Scan for the cell matching the given text and deliver its [x, y] coordinate at center. 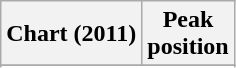
Peakposition [188, 34]
Chart (2011) [72, 34]
